Identify which cell holds the provided text, then report its (x, y) central coordinate. 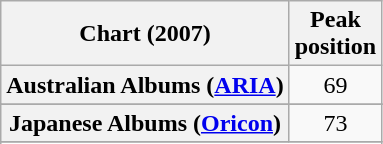
73 (335, 123)
Japanese Albums (Oricon) (145, 123)
Chart (2007) (145, 34)
69 (335, 85)
Peakposition (335, 34)
Australian Albums (ARIA) (145, 85)
